Extract the (x, y) coordinate from the center of the cell holding the provided text.  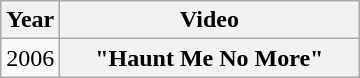
2006 (30, 58)
"Haunt Me No More" (210, 58)
Year (30, 20)
Video (210, 20)
